Pinpoint the cell where the given text exists, returning its (X, Y) midpoint coordinate. 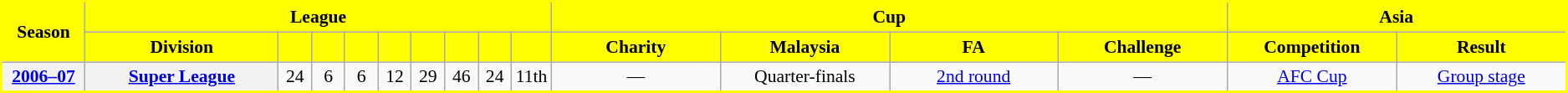
Group stage (1482, 77)
2006–07 (43, 77)
29 (428, 77)
Cup (889, 17)
Result (1482, 47)
12 (395, 77)
Division (182, 47)
Asia (1397, 17)
2nd round (973, 77)
11th (532, 77)
Quarter-finals (804, 77)
Season (43, 32)
Malaysia (804, 47)
Competition (1311, 47)
League (319, 17)
Charity (636, 47)
AFC Cup (1311, 77)
Challenge (1142, 47)
Super League (182, 77)
FA (973, 47)
46 (462, 77)
